Output the (x, y) coordinate of the center of the cell containing the given text.  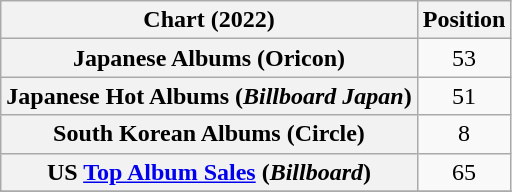
8 (464, 134)
Japanese Albums (Oricon) (209, 58)
South Korean Albums (Circle) (209, 134)
53 (464, 58)
65 (464, 172)
Chart (2022) (209, 20)
Position (464, 20)
51 (464, 96)
Japanese Hot Albums (Billboard Japan) (209, 96)
US Top Album Sales (Billboard) (209, 172)
